Find where the given text appears and provide that cell's center as (X, Y) coordinate. 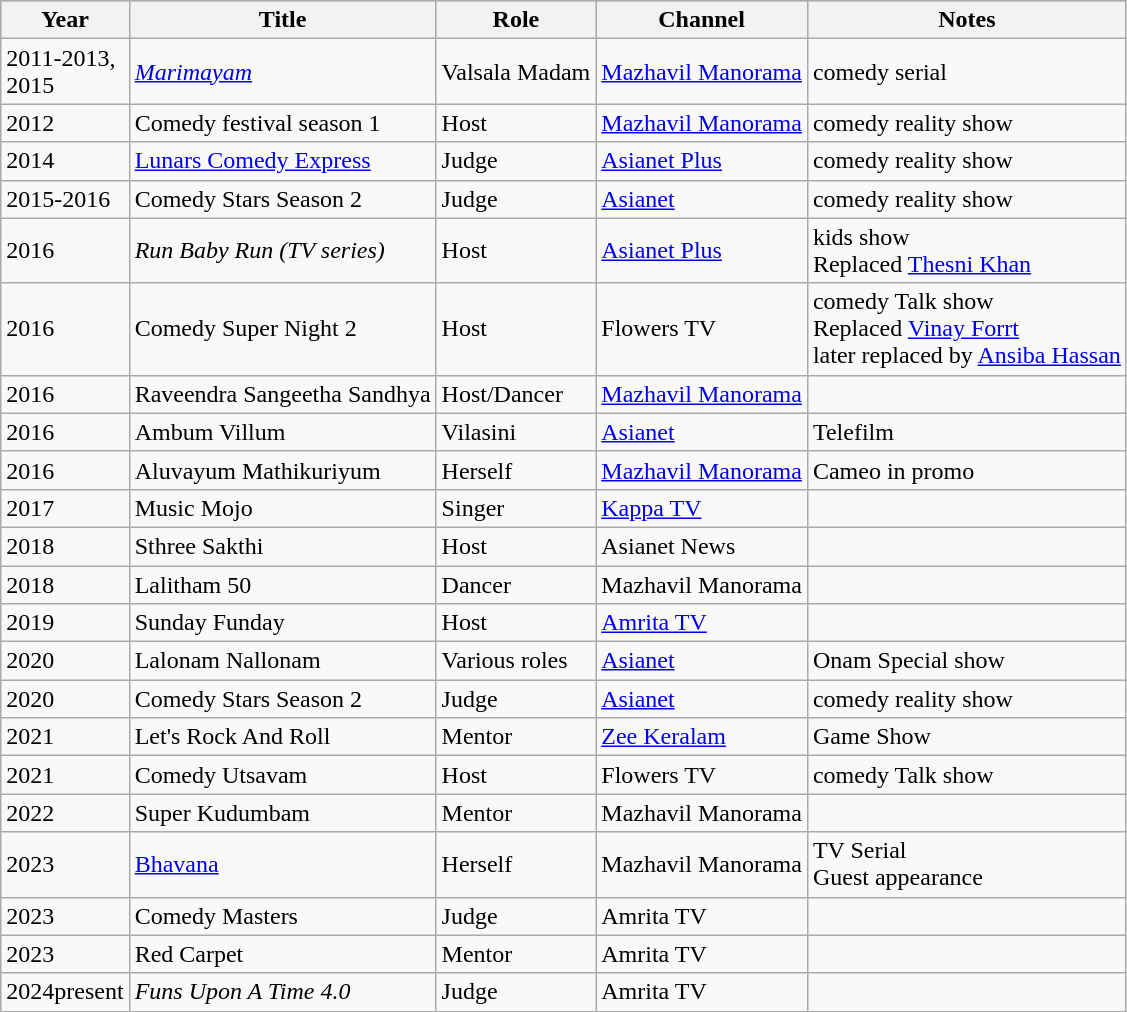
comedy Talk showReplaced Vinay Forrtlater replaced by Ansiba Hassan (966, 329)
2019 (65, 623)
2014 (65, 161)
2012 (65, 123)
Bhavana (282, 864)
Sunday Funday (282, 623)
Let's Rock And Roll (282, 737)
Comedy Utsavam (282, 775)
2022 (65, 813)
Ambum Villum (282, 432)
Notes (966, 20)
Channel (702, 20)
Comedy festival season 1 (282, 123)
kids showReplaced Thesni Khan (966, 250)
Super Kudumbam (282, 813)
2015-2016 (65, 199)
Year (65, 20)
Lalonam Nallonam (282, 661)
2017 (65, 508)
Valsala Madam (516, 72)
Red Carpet (282, 954)
Cameo in promo (966, 470)
Marimayam (282, 72)
2024present (65, 992)
Onam Special show (966, 661)
Raveendra Sangeetha Sandhya (282, 394)
Game Show (966, 737)
Comedy Super Night 2 (282, 329)
Title (282, 20)
Run Baby Run (TV series) (282, 250)
Funs Upon A Time 4.0 (282, 992)
Telefilm (966, 432)
comedy Talk show (966, 775)
Singer (516, 508)
Music Mojo (282, 508)
Role (516, 20)
TV Serial Guest appearance (966, 864)
comedy serial (966, 72)
Lunars Comedy Express (282, 161)
Lalitham 50 (282, 585)
Aluvayum Mathikuriyum (282, 470)
Sthree Sakthi (282, 546)
Dancer (516, 585)
Kappa TV (702, 508)
Zee Keralam (702, 737)
Comedy Masters (282, 916)
2011-2013,2015 (65, 72)
Asianet News (702, 546)
Vilasini (516, 432)
Host/Dancer (516, 394)
Various roles (516, 661)
